Find where the given text appears and provide that cell's center as [X, Y] coordinate. 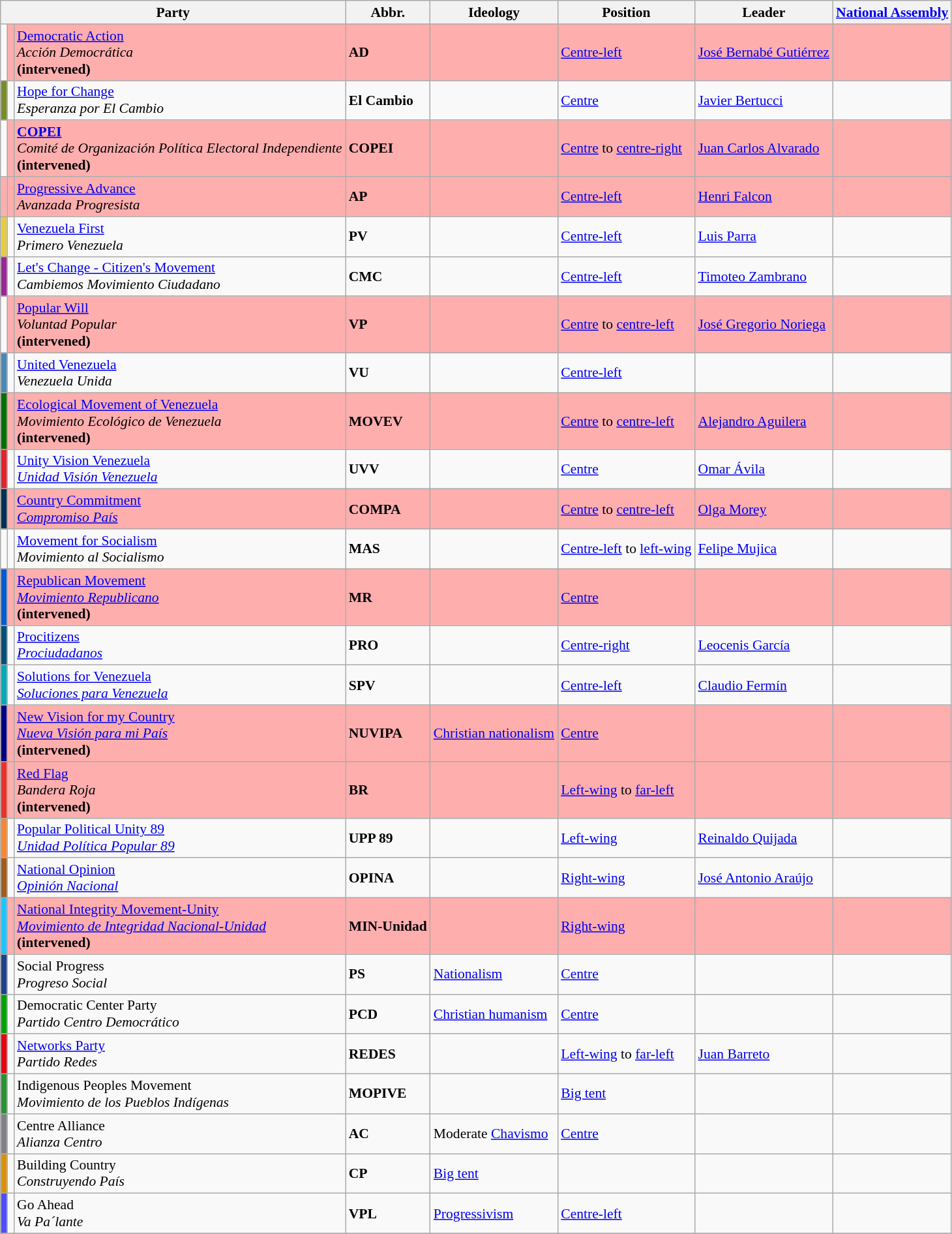
Timoteo Zambrano [764, 277]
CMC [388, 277]
Progressivism [494, 1213]
José Gregorio Noriega [764, 325]
Alejandro Aguilera [764, 421]
Building CountryConstruyendo País [180, 1174]
New Vision for my Country Nueva Visión para mi País (intervened) [180, 733]
CP [388, 1174]
Javier Bertucci [764, 100]
Henri Falcon [764, 197]
COMPA [388, 509]
COPEIComité de Organización Política Electoral Independiente(intervened) [180, 149]
VPL [388, 1213]
Let's Change - Citizen's MovementCambiemos Movimiento Ciudadano [180, 277]
National Assembly [892, 12]
Progressive AdvanceAvanzada Progresista [180, 197]
Centre to centre-right [626, 149]
Republican MovementMovimiento Republicano (intervened) [180, 597]
United VenezuelaVenezuela Unida [180, 373]
National Integrity Movement-UnityMovimiento de Integridad Nacional-Unidad (intervened) [180, 926]
Unity Vision VenezuelaUnidad Visión Venezuela [180, 470]
ProcitizensProciudadanos [180, 646]
Popular Political Unity 89Unidad Política Popular 89 [180, 837]
Country CommitmentCompromiso País [180, 509]
Ideology [494, 12]
Claudio Fermín [764, 685]
José Antonio Araújo [764, 878]
Christian nationalism [494, 733]
Luis Parra [764, 236]
OPINA [388, 878]
UVV [388, 470]
Solutions for VenezuelaSoluciones para Venezuela [180, 685]
UPP 89 [388, 837]
Hope for Change Esperanza por El Cambio [180, 100]
REDES [388, 1054]
Democratic Center PartyPartido Centro Democrático [180, 1014]
Indigenous Peoples MovementMovimiento de los Pueblos Indígenas [180, 1094]
Left-wing [626, 837]
Abbr. [388, 12]
National OpinionOpinión Nacional [180, 878]
Centre-left to left-wing [626, 549]
NUVIPA [388, 733]
PS [388, 974]
Popular WillVoluntad Popular (intervened) [180, 325]
Position [626, 12]
Venezuela FirstPrimero Venezuela [180, 236]
Christian humanism [494, 1014]
SPV [388, 685]
Leocenis García [764, 646]
Social ProgressProgreso Social [180, 974]
Movement for SocialismMovimiento al Socialismo [180, 549]
VU [388, 373]
Red FlagBandera Roja (intervened) [180, 790]
Centre-right [626, 646]
PRO [388, 646]
PCD [388, 1014]
Democratic ActionAcción Democrática (intervened) [180, 52]
BR [388, 790]
Omar Ávila [764, 470]
COPEI [388, 149]
Moderate Chavismo [494, 1134]
Centre AllianceAlianza Centro [180, 1134]
Nationalism [494, 974]
Juan Barreto [764, 1054]
Go AheadVa Pa´lante [180, 1213]
MOVEV [388, 421]
MIN-Unidad [388, 926]
MAS [388, 549]
Olga Morey [764, 509]
Ecological Movement of VenezuelaMovimiento Ecológico de Venezuela (intervened) [180, 421]
AD [388, 52]
VP [388, 325]
PV [388, 236]
Reinaldo Quijada [764, 837]
AP [388, 197]
Networks PartyPartido Redes [180, 1054]
Party [173, 12]
MR [388, 597]
Juan Carlos Alvarado [764, 149]
MOPIVE [388, 1094]
José Bernabé Gutiérrez [764, 52]
Felipe Mujica [764, 549]
AC [388, 1134]
El Cambio [388, 100]
Leader [764, 12]
